Determine the [X, Y] coordinate at the center of the cell enclosing the given text.  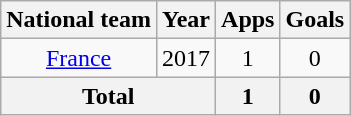
Year [186, 20]
Total [108, 96]
Goals [315, 20]
France [79, 58]
Apps [248, 20]
2017 [186, 58]
National team [79, 20]
